From the cell containing the given text, extract its center point as [X, Y] coordinate. 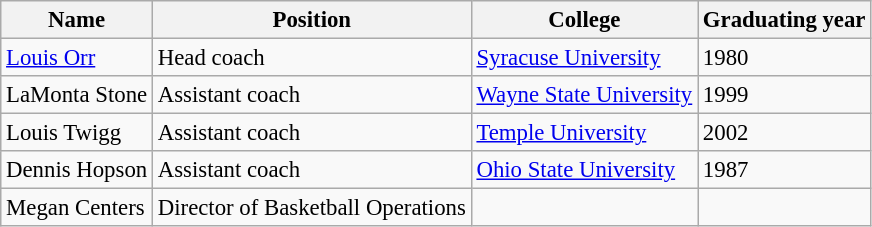
Dennis Hopson [77, 170]
Wayne State University [584, 95]
Louis Orr [77, 58]
Louis Twigg [77, 133]
LaMonta Stone [77, 95]
Head coach [312, 58]
1980 [784, 58]
1999 [784, 95]
Megan Centers [77, 208]
Graduating year [784, 20]
Position [312, 20]
1987 [784, 170]
Name [77, 20]
Temple University [584, 133]
Director of Basketball Operations [312, 208]
Syracuse University [584, 58]
2002 [784, 133]
Ohio State University [584, 170]
College [584, 20]
